Output the [x, y] coordinate of the center of the cell containing the given text.  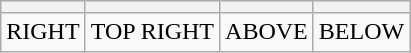
ABOVE [267, 32]
RIGHT [43, 32]
BELOW [361, 32]
TOP RIGHT [152, 32]
